Search for the cell housing the specified text and yield its [x, y] center coordinate. 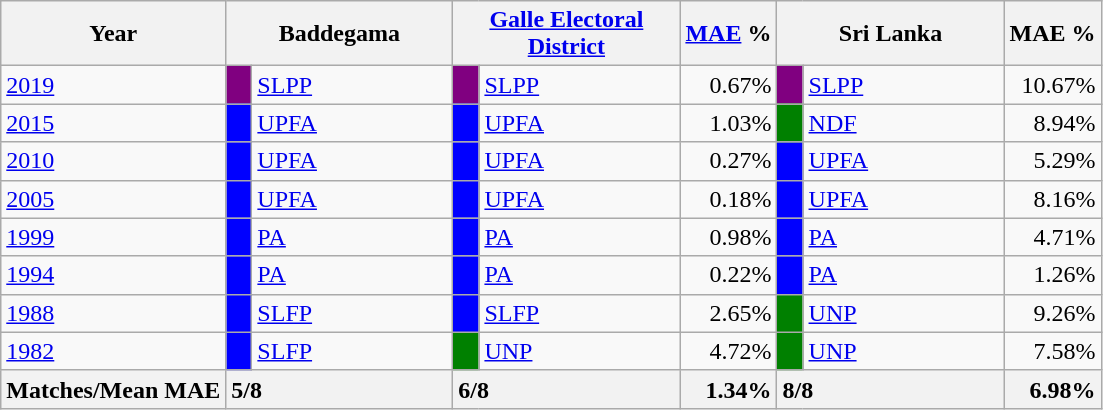
4.72% [728, 351]
Galle Electoral District [566, 34]
1.26% [1052, 275]
1994 [114, 275]
0.18% [728, 199]
0.67% [728, 85]
9.26% [1052, 313]
1.34% [728, 389]
10.67% [1052, 85]
Year [114, 34]
1.03% [728, 123]
0.22% [728, 275]
Matches/Mean MAE [114, 389]
8.94% [1052, 123]
4.71% [1052, 237]
7.58% [1052, 351]
0.98% [728, 237]
8.16% [1052, 199]
Baddegama [340, 34]
2.65% [728, 313]
1999 [114, 237]
6.98% [1052, 389]
1982 [114, 351]
Sri Lanka [890, 34]
5.29% [1052, 161]
NDF [904, 123]
8/8 [890, 389]
1988 [114, 313]
6/8 [566, 389]
2005 [114, 199]
2010 [114, 161]
5/8 [340, 389]
2019 [114, 85]
2015 [114, 123]
0.27% [728, 161]
